Return the (X, Y) coordinate for the center point of the cell that contains the specified text.  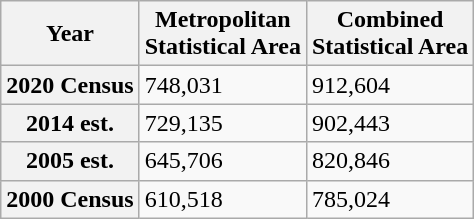
645,706 (222, 161)
785,024 (390, 199)
902,443 (390, 123)
2000 Census (70, 199)
2020 Census (70, 85)
Combined Statistical Area (390, 34)
2014 est. (70, 123)
2005 est. (70, 161)
820,846 (390, 161)
729,135 (222, 123)
Year (70, 34)
912,604 (390, 85)
748,031 (222, 85)
610,518 (222, 199)
Metropolitan Statistical Area (222, 34)
